Provide the (X, Y) coordinate of the cell's center where the given text is located.  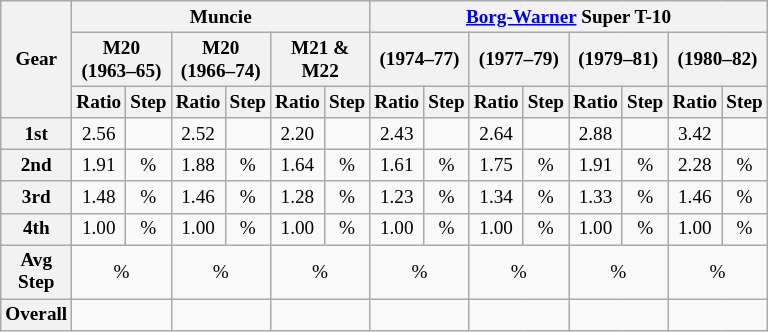
M21 & M22 (320, 59)
Overall (36, 315)
2.20 (297, 134)
4th (36, 229)
1.61 (397, 166)
1st (36, 134)
Gear (36, 60)
2nd (36, 166)
Borg-Warner Super T-10 (568, 17)
(1974–77) (420, 59)
2.56 (99, 134)
1.75 (496, 166)
1.23 (397, 197)
2.52 (198, 134)
M20(1966–74) (220, 59)
(1977–79) (518, 59)
Avg Step (36, 272)
2.88 (595, 134)
3.42 (695, 134)
1.33 (595, 197)
2.28 (695, 166)
1.88 (198, 166)
1.64 (297, 166)
(1979–81) (618, 59)
Muncie (221, 17)
1.48 (99, 197)
2.64 (496, 134)
(1980–82) (718, 59)
1.28 (297, 197)
M20(1963–65) (122, 59)
2.43 (397, 134)
3rd (36, 197)
1.34 (496, 197)
